Determine the (X, Y) coordinate at the center of the cell enclosing the given text.  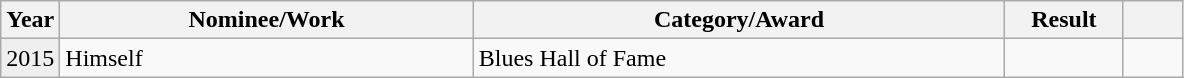
Himself (266, 58)
Result (1064, 20)
2015 (30, 58)
Category/Award (739, 20)
Nominee/Work (266, 20)
Blues Hall of Fame (739, 58)
Year (30, 20)
